Find where the given text appears and provide that cell's center as (X, Y) coordinate. 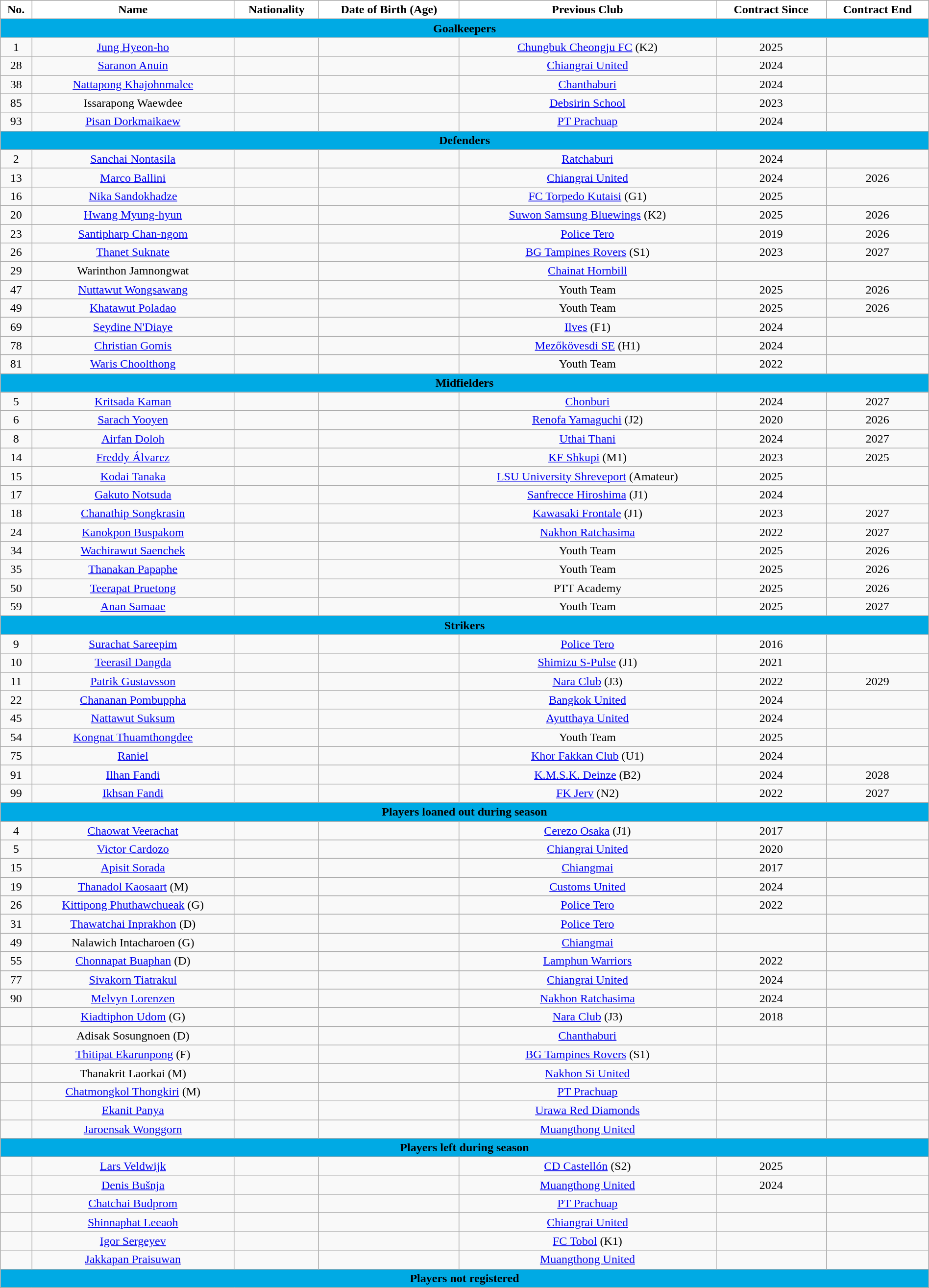
16 (16, 196)
31 (16, 924)
Contract End (877, 10)
Strikers (464, 625)
45 (16, 718)
Ikhsan Fandi (133, 793)
Contract Since (771, 10)
Chaowat Veerachat (133, 831)
Nattapong Khajohnmalee (133, 84)
Kanokpon Buspakom (133, 532)
85 (16, 103)
Chananan Pombuppha (133, 700)
Chainat Hornbill (587, 271)
Jaroensak Wonggorn (133, 1129)
22 (16, 700)
Airfan Doloh (133, 439)
75 (16, 756)
PTT Academy (587, 588)
Teerasil Dangda (133, 663)
Saranon Anuin (133, 66)
2028 (877, 774)
Seydine N'Diaye (133, 327)
Thitipat Ekarunpong (F) (133, 1054)
KF Shkupi (M1) (587, 457)
Customs United (587, 887)
Denis Bušnja (133, 1185)
23 (16, 234)
47 (16, 290)
No. (16, 10)
Mezőkövesdi SE (H1) (587, 346)
Shinnaphat Leeaoh (133, 1222)
Victor Cardozo (133, 849)
Khatawut Poladao (133, 308)
Melvyn Lorenzen (133, 998)
Kongnat Thuamthongdee (133, 737)
2021 (771, 663)
Igor Sergeyev (133, 1241)
24 (16, 532)
28 (16, 66)
91 (16, 774)
Sanfrecce Hiroshima (J1) (587, 495)
Kodai Tanaka (133, 476)
CD Castellón (S2) (587, 1166)
Nattawut Suksum (133, 718)
Chatchai Budprom (133, 1204)
Surachat Sareepim (133, 644)
Defenders (464, 140)
90 (16, 998)
Freddy Álvarez (133, 457)
Christian Gomis (133, 346)
Marco Ballini (133, 177)
Bangkok United (587, 700)
54 (16, 737)
2016 (771, 644)
Ratchaburi (587, 159)
Previous Club (587, 10)
Sanchai Nontasila (133, 159)
Shimizu S-Pulse (J1) (587, 663)
78 (16, 346)
Thawatchai Inprakhon (D) (133, 924)
2018 (771, 1017)
Players not registered (464, 1278)
4 (16, 831)
Chanathip Songkrasin (133, 513)
Hwang Myung-hyun (133, 215)
Apisit Sorada (133, 868)
50 (16, 588)
Renofa Yamaguchi (J2) (587, 420)
Sarach Yooyen (133, 420)
Pisan Dorkmaikaew (133, 122)
59 (16, 607)
Wachirawut Saenchek (133, 551)
Lamphun Warriors (587, 961)
Urawa Red Diamonds (587, 1110)
Gakuto Notsuda (133, 495)
Issarapong Waewdee (133, 103)
Uthai Thani (587, 439)
Nakhon Si United (587, 1073)
Adisak Sosungnoen (D) (133, 1036)
FC Torpedo Kutaisi (G1) (587, 196)
Players loaned out during season (464, 812)
Sivakorn Tiatrakul (133, 980)
Ilves (F1) (587, 327)
11 (16, 681)
Ayutthaya United (587, 718)
2 (16, 159)
10 (16, 663)
FC Tobol (K1) (587, 1241)
34 (16, 551)
Anan Samaae (133, 607)
Lars Veldwijk (133, 1166)
Name (133, 10)
14 (16, 457)
2029 (877, 681)
Kawasaki Frontale (J1) (587, 513)
Chonnapat Buaphan (D) (133, 961)
Players left during season (464, 1148)
8 (16, 439)
Kritsada Kaman (133, 401)
Ekanit Panya (133, 1110)
81 (16, 364)
Waris Choolthong (133, 364)
Goalkeepers (464, 28)
99 (16, 793)
20 (16, 215)
Kiadtiphon Udom (G) (133, 1017)
Jung Hyeon-ho (133, 47)
Nalawich Intacharoen (G) (133, 942)
55 (16, 961)
Date of Birth (Age) (389, 10)
LSU University Shreveport (Amateur) (587, 476)
Jakkapan Praisuwan (133, 1260)
Thanakrit Laorkai (M) (133, 1073)
Patrik Gustavsson (133, 681)
Suwon Samsung Bluewings (K2) (587, 215)
Debsirin School (587, 103)
Khor Fakkan Club (U1) (587, 756)
Nationality (276, 10)
38 (16, 84)
Chungbuk Cheongju FC (K2) (587, 47)
18 (16, 513)
Kittipong Phuthawchueak (G) (133, 905)
K.M.S.K. Deinze (B2) (587, 774)
93 (16, 122)
69 (16, 327)
Cerezo Osaka (J1) (587, 831)
Raniel (133, 756)
Chatmongkol Thongkiri (M) (133, 1091)
1 (16, 47)
Nika Sandokhadze (133, 196)
2019 (771, 234)
Thanadol Kaosaart (M) (133, 887)
Chonburi (587, 401)
17 (16, 495)
Thanet Suknate (133, 252)
19 (16, 887)
13 (16, 177)
Santipharp Chan-ngom (133, 234)
Teerapat Pruetong (133, 588)
Thanakan Papaphe (133, 570)
Nuttawut Wongsawang (133, 290)
9 (16, 644)
35 (16, 570)
29 (16, 271)
77 (16, 980)
FK Jerv (N2) (587, 793)
Ilhan Fandi (133, 774)
Midfielders (464, 383)
6 (16, 420)
Warinthon Jamnongwat (133, 271)
